Find where the given text appears and provide that cell's center as (x, y) coordinate. 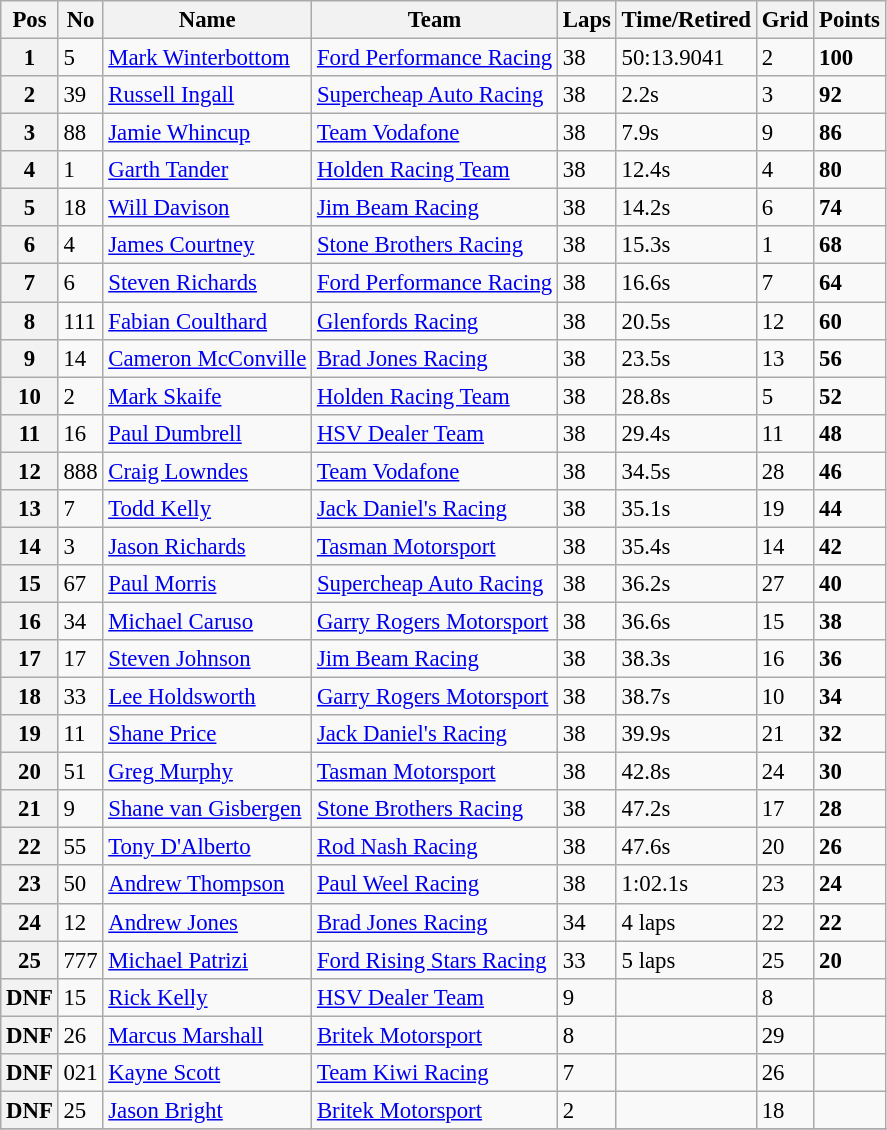
50:13.9041 (686, 58)
60 (850, 321)
23.5s (686, 358)
46 (850, 471)
Greg Murphy (208, 772)
44 (850, 509)
39.9s (686, 734)
35.4s (686, 546)
777 (80, 960)
Team Kiwi Racing (435, 1073)
55 (80, 847)
Rod Nash Racing (435, 847)
15.3s (686, 245)
1:02.1s (686, 885)
Paul Dumbrell (208, 433)
Andrew Jones (208, 922)
Ford Rising Stars Racing (435, 960)
47.2s (686, 809)
Jason Bright (208, 1110)
34.5s (686, 471)
Tony D'Alberto (208, 847)
36.2s (686, 584)
Cameron McConville (208, 358)
Mark Skaife (208, 396)
88 (80, 133)
Will Davison (208, 208)
Grid (784, 20)
888 (80, 471)
38.3s (686, 659)
7.9s (686, 133)
52 (850, 396)
111 (80, 321)
35.1s (686, 509)
30 (850, 772)
Team (435, 20)
2.2s (686, 95)
No (80, 20)
92 (850, 95)
Michael Caruso (208, 621)
56 (850, 358)
Shane Price (208, 734)
68 (850, 245)
021 (80, 1073)
Points (850, 20)
29.4s (686, 433)
Lee Holdsworth (208, 697)
Paul Morris (208, 584)
Pos (30, 20)
Steven Johnson (208, 659)
51 (80, 772)
100 (850, 58)
39 (80, 95)
James Courtney (208, 245)
16.6s (686, 283)
86 (850, 133)
Jamie Whincup (208, 133)
Mark Winterbottom (208, 58)
Russell Ingall (208, 95)
12.4s (686, 170)
Todd Kelly (208, 509)
42 (850, 546)
67 (80, 584)
Laps (588, 20)
Name (208, 20)
Andrew Thompson (208, 885)
80 (850, 170)
Rick Kelly (208, 997)
38.7s (686, 697)
27 (784, 584)
29 (784, 1035)
40 (850, 584)
50 (80, 885)
Shane van Gisbergen (208, 809)
64 (850, 283)
14.2s (686, 208)
Time/Retired (686, 20)
Paul Weel Racing (435, 885)
Marcus Marshall (208, 1035)
Craig Lowndes (208, 471)
28.8s (686, 396)
Michael Patrizi (208, 960)
36.6s (686, 621)
32 (850, 734)
Glenfords Racing (435, 321)
Jason Richards (208, 546)
Kayne Scott (208, 1073)
4 laps (686, 922)
74 (850, 208)
42.8s (686, 772)
47.6s (686, 847)
20.5s (686, 321)
Garth Tander (208, 170)
Steven Richards (208, 283)
48 (850, 433)
5 laps (686, 960)
36 (850, 659)
Fabian Coulthard (208, 321)
